For the text-containing cell, return its midpoint in (X, Y) coordinate format. 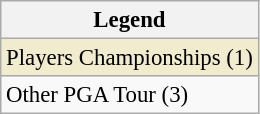
Other PGA Tour (3) (130, 95)
Players Championships (1) (130, 58)
Legend (130, 20)
